Find where the given text appears and provide that cell's center as (X, Y) coordinate. 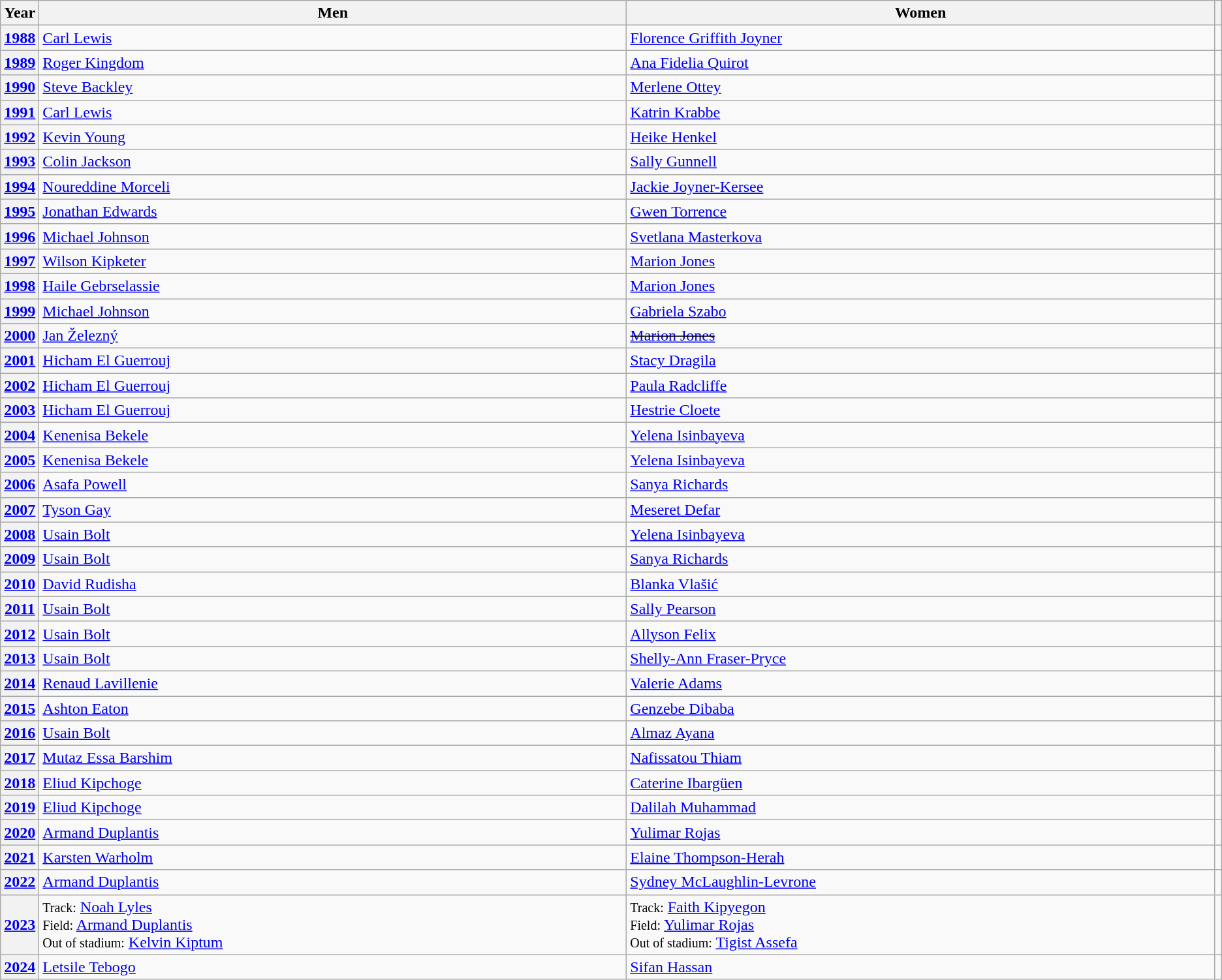
Haile Gebrselassie (333, 286)
2020 (20, 833)
Kevin Young (333, 137)
1992 (20, 137)
Jonathan Edwards (333, 211)
Svetlana Masterkova (920, 236)
Allyson Felix (920, 634)
2015 (20, 708)
Tyson Gay (333, 510)
Ashton Eaton (333, 708)
Florence Griffith Joyner (920, 38)
2021 (20, 857)
2007 (20, 510)
Sydney McLaughlin-Levrone (920, 882)
2010 (20, 584)
2017 (20, 758)
1991 (20, 112)
Katrin Krabbe (920, 112)
1988 (20, 38)
2023 (20, 925)
Track: Faith KipyegonField: Yulimar Rojas Out of stadium: Tigist Assefa (920, 925)
Stacy Dragila (920, 361)
Renaud Lavillenie (333, 683)
2011 (20, 609)
Heike Henkel (920, 137)
1993 (20, 162)
Gwen Torrence (920, 211)
Sifan Hassan (920, 967)
Steve Backley (333, 87)
Noureddine Morceli (333, 187)
Mutaz Essa Barshim (333, 758)
Paula Radcliffe (920, 386)
1989 (20, 63)
2003 (20, 410)
Roger Kingdom (333, 63)
Colin Jackson (333, 162)
1990 (20, 87)
Genzebe Dibaba (920, 708)
2024 (20, 967)
2004 (20, 435)
1997 (20, 261)
Sally Pearson (920, 609)
2013 (20, 658)
Asafa Powell (333, 485)
2012 (20, 634)
Valerie Adams (920, 683)
Track: Noah LylesField: Armand Duplantis Out of stadium: Kelvin Kiptum (333, 925)
2000 (20, 336)
2009 (20, 559)
2002 (20, 386)
Yulimar Rojas (920, 833)
2014 (20, 683)
Hestrie Cloete (920, 410)
Merlene Ottey (920, 87)
Elaine Thompson-Herah (920, 857)
2022 (20, 882)
Sally Gunnell (920, 162)
1996 (20, 236)
Women (920, 13)
Karsten Warholm (333, 857)
1994 (20, 187)
Dalilah Muhammad (920, 808)
1999 (20, 311)
Caterine Ibargüen (920, 783)
2005 (20, 460)
Blanka Vlašić (920, 584)
Year (20, 13)
Gabriela Szabo (920, 311)
2006 (20, 485)
2001 (20, 361)
Jackie Joyner-Kersee (920, 187)
2018 (20, 783)
1995 (20, 211)
Nafissatou Thiam (920, 758)
Men (333, 13)
Almaz Ayana (920, 733)
Meseret Defar (920, 510)
David Rudisha (333, 584)
2008 (20, 534)
Letsile Tebogo (333, 967)
1998 (20, 286)
Jan Železný (333, 336)
2019 (20, 808)
2016 (20, 733)
Shelly-Ann Fraser-Pryce (920, 658)
Wilson Kipketer (333, 261)
Ana Fidelia Quirot (920, 63)
